Detect which cell encompasses the target text, then output its (X, Y) center coordinate. 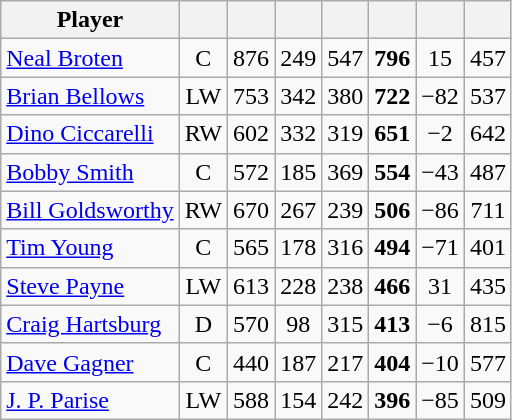
Neal Broten (90, 58)
−10 (440, 362)
572 (252, 172)
396 (392, 400)
753 (252, 96)
457 (488, 58)
267 (298, 210)
670 (252, 210)
332 (298, 134)
242 (346, 400)
Brian Bellows (90, 96)
Tim Young (90, 248)
876 (252, 58)
185 (298, 172)
404 (392, 362)
−43 (440, 172)
537 (488, 96)
401 (488, 248)
228 (298, 286)
796 (392, 58)
15 (440, 58)
466 (392, 286)
613 (252, 286)
−82 (440, 96)
440 (252, 362)
249 (298, 58)
380 (346, 96)
319 (346, 134)
342 (298, 96)
154 (298, 400)
642 (488, 134)
315 (346, 324)
−2 (440, 134)
509 (488, 400)
178 (298, 248)
J. P. Parise (90, 400)
602 (252, 134)
−86 (440, 210)
494 (392, 248)
Dave Gagner (90, 362)
588 (252, 400)
487 (488, 172)
570 (252, 324)
D (203, 324)
238 (346, 286)
−6 (440, 324)
565 (252, 248)
Player (90, 20)
815 (488, 324)
98 (298, 324)
Steve Payne (90, 286)
187 (298, 362)
722 (392, 96)
31 (440, 286)
Craig Hartsburg (90, 324)
506 (392, 210)
Bobby Smith (90, 172)
217 (346, 362)
Dino Ciccarelli (90, 134)
413 (392, 324)
−85 (440, 400)
554 (392, 172)
−71 (440, 248)
577 (488, 362)
711 (488, 210)
547 (346, 58)
651 (392, 134)
369 (346, 172)
435 (488, 286)
316 (346, 248)
Bill Goldsworthy (90, 210)
239 (346, 210)
